Detect which cell encompasses the target text, then output its (X, Y) center coordinate. 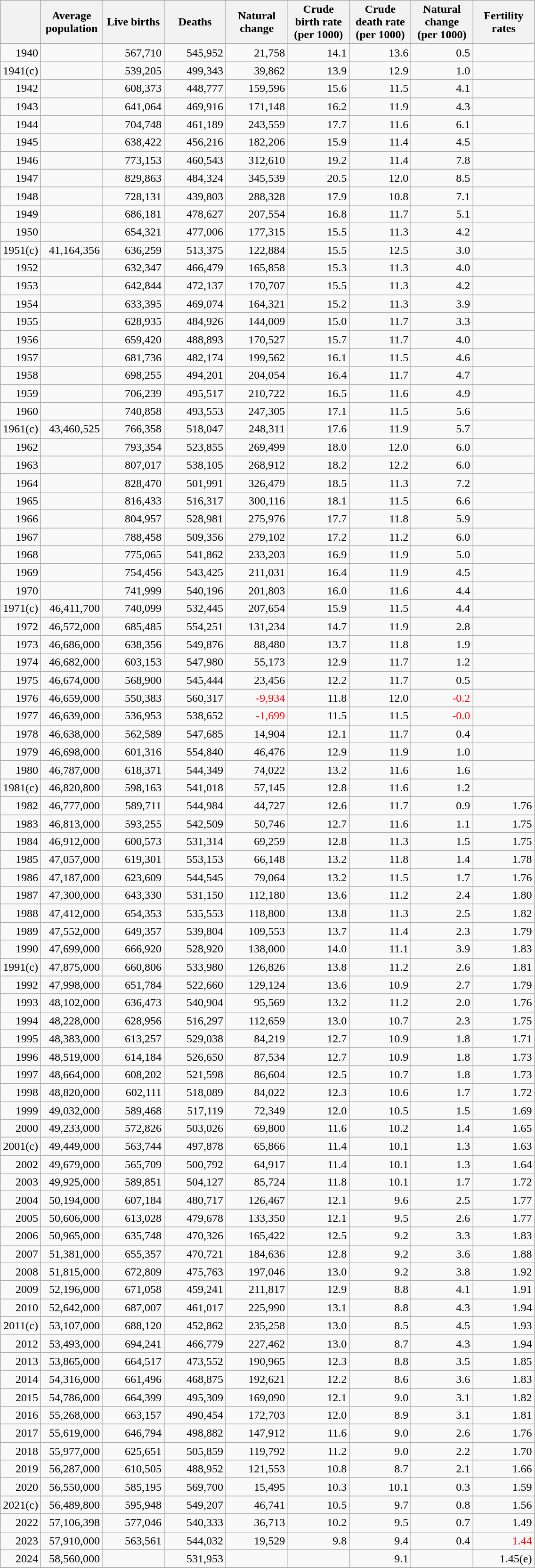
1.6 (442, 770)
1992 (21, 985)
207,654 (257, 609)
119,792 (257, 1451)
3.5 (442, 1361)
1968 (21, 555)
628,935 (134, 322)
828,470 (134, 483)
49,449,000 (72, 1146)
5.7 (442, 429)
39,862 (257, 71)
48,102,000 (72, 1003)
269,499 (257, 447)
248,311 (257, 429)
1960 (21, 411)
2018 (21, 1451)
490,454 (195, 1415)
547,685 (195, 734)
47,552,000 (72, 931)
623,609 (134, 877)
543,425 (195, 573)
607,184 (134, 1200)
529,038 (195, 1039)
182,206 (257, 142)
5.0 (442, 555)
Crude death rate (per 1000) (381, 22)
625,651 (134, 1451)
2019 (21, 1469)
540,196 (195, 591)
1966 (21, 519)
461,017 (195, 1308)
47,699,000 (72, 949)
565,709 (134, 1164)
131,234 (257, 626)
1971(c) (21, 609)
47,057,000 (72, 860)
1982 (21, 805)
1970 (21, 591)
5.1 (442, 214)
1993 (21, 1003)
544,984 (195, 805)
728,131 (134, 196)
686,181 (134, 214)
793,354 (134, 447)
1.93 (504, 1325)
544,545 (195, 877)
532,445 (195, 609)
88,480 (257, 644)
64,917 (257, 1164)
53,493,000 (72, 1343)
184,636 (257, 1254)
268,912 (257, 465)
14.7 (318, 626)
504,127 (195, 1182)
16.5 (318, 393)
46,686,000 (72, 644)
628,956 (134, 1021)
55,977,000 (72, 1451)
577,046 (134, 1523)
46,698,000 (72, 752)
1.70 (504, 1451)
1997 (21, 1074)
126,467 (257, 1200)
52,642,000 (72, 1308)
65,866 (257, 1146)
1995 (21, 1039)
568,900 (134, 680)
560,317 (195, 698)
46,813,000 (72, 824)
147,912 (257, 1433)
2007 (21, 1254)
Crude birth rate (per 1000) (318, 22)
473,552 (195, 1361)
247,305 (257, 411)
1973 (21, 644)
482,174 (195, 357)
1985 (21, 860)
603,153 (134, 662)
1.80 (504, 895)
523,855 (195, 447)
1988 (21, 913)
0.3 (442, 1487)
754,456 (134, 573)
545,952 (195, 53)
563,561 (134, 1541)
632,347 (134, 268)
46,411,700 (72, 609)
46,820,800 (72, 788)
1.63 (504, 1146)
48,664,000 (72, 1074)
57,910,000 (72, 1541)
636,473 (134, 1003)
122,884 (257, 250)
469,916 (195, 106)
87,534 (257, 1056)
50,194,000 (72, 1200)
72,349 (257, 1110)
46,741 (257, 1505)
459,241 (195, 1290)
-0.2 (442, 698)
49,925,000 (72, 1182)
190,965 (257, 1361)
2.1 (442, 1469)
466,479 (195, 268)
1958 (21, 375)
1.78 (504, 860)
211,817 (257, 1290)
345,539 (257, 178)
1.64 (504, 1164)
2009 (21, 1290)
1974 (21, 662)
2012 (21, 1343)
Live births (134, 22)
477,006 (195, 232)
766,358 (134, 429)
164,321 (257, 304)
53,107,000 (72, 1325)
18.5 (318, 483)
74,022 (257, 770)
1.49 (504, 1523)
550,383 (134, 698)
55,619,000 (72, 1433)
52,196,000 (72, 1290)
664,399 (134, 1397)
595,948 (134, 1505)
470,326 (195, 1236)
741,999 (134, 591)
2024 (21, 1559)
452,862 (195, 1325)
14,904 (257, 734)
85,724 (257, 1182)
3.8 (442, 1272)
16.1 (318, 357)
1977 (21, 716)
1.71 (504, 1039)
706,239 (134, 393)
593,255 (134, 824)
694,241 (134, 1343)
1986 (21, 877)
538,105 (195, 465)
533,980 (195, 967)
1944 (21, 124)
1956 (21, 340)
501,991 (195, 483)
1948 (21, 196)
498,882 (195, 1433)
1969 (21, 573)
554,251 (195, 626)
589,711 (134, 805)
608,202 (134, 1074)
641,064 (134, 106)
775,065 (134, 555)
589,851 (134, 1182)
86,604 (257, 1074)
1.9 (442, 644)
659,420 (134, 340)
9.1 (381, 1559)
165,422 (257, 1236)
17.6 (318, 429)
807,017 (134, 465)
15.6 (318, 89)
642,844 (134, 286)
9.4 (381, 1541)
55,268,000 (72, 1415)
1964 (21, 483)
0.8 (442, 1505)
46,682,000 (72, 662)
536,953 (134, 716)
2020 (21, 1487)
165,858 (257, 268)
572,826 (134, 1129)
129,124 (257, 985)
2004 (21, 1200)
2011(c) (21, 1325)
275,976 (257, 519)
16.9 (318, 555)
8.6 (381, 1379)
13.1 (318, 1308)
613,028 (134, 1218)
479,678 (195, 1218)
204,054 (257, 375)
1953 (21, 286)
499,343 (195, 71)
1941(c) (21, 71)
540,904 (195, 1003)
19,529 (257, 1541)
475,763 (195, 1272)
17.2 (318, 536)
619,301 (134, 860)
1.85 (504, 1361)
495,517 (195, 393)
488,893 (195, 340)
9.8 (318, 1541)
5.9 (442, 519)
56,287,000 (72, 1469)
448,777 (195, 89)
1963 (21, 465)
569,700 (195, 1487)
1.1 (442, 824)
671,058 (134, 1290)
13.9 (318, 71)
279,102 (257, 536)
469,074 (195, 304)
1943 (21, 106)
46,639,000 (72, 716)
614,184 (134, 1056)
1954 (21, 304)
478,627 (195, 214)
598,163 (134, 788)
470,721 (195, 1254)
46,787,000 (72, 770)
1967 (21, 536)
69,800 (257, 1129)
56,550,000 (72, 1487)
121,553 (257, 1469)
199,562 (257, 357)
646,794 (134, 1433)
539,804 (195, 931)
788,458 (134, 536)
Natural change (257, 22)
1981(c) (21, 788)
144,009 (257, 322)
2023 (21, 1541)
207,554 (257, 214)
567,710 (134, 53)
1990 (21, 949)
1979 (21, 752)
8.9 (381, 1415)
312,610 (257, 160)
509,356 (195, 536)
466,779 (195, 1343)
54,786,000 (72, 1397)
112,659 (257, 1021)
0.7 (442, 1523)
526,650 (195, 1056)
56,489,800 (72, 1505)
518,047 (195, 429)
1.44 (504, 1541)
46,674,000 (72, 680)
1980 (21, 770)
672,809 (134, 1272)
2.8 (442, 626)
2005 (21, 1218)
460,543 (195, 160)
1947 (21, 178)
18.2 (318, 465)
177,315 (257, 232)
4.6 (442, 357)
456,216 (195, 142)
589,468 (134, 1110)
46,659,000 (72, 698)
829,863 (134, 178)
545,444 (195, 680)
1.92 (504, 1272)
547,980 (195, 662)
53,865,000 (72, 1361)
610,505 (134, 1469)
326,479 (257, 483)
4.7 (442, 375)
1.65 (504, 1129)
36,713 (257, 1523)
46,572,000 (72, 626)
0.9 (442, 805)
439,803 (195, 196)
66,148 (257, 860)
227,462 (257, 1343)
172,703 (257, 1415)
1.91 (504, 1290)
538,652 (195, 716)
1.59 (504, 1487)
531,953 (195, 1559)
2001(c) (21, 1146)
233,203 (257, 555)
197,046 (257, 1272)
1951(c) (21, 250)
542,509 (195, 824)
636,259 (134, 250)
7.2 (442, 483)
2013 (21, 1361)
23,456 (257, 680)
585,195 (134, 1487)
41,164,356 (72, 250)
480,717 (195, 1200)
51,381,000 (72, 1254)
704,748 (134, 124)
531,150 (195, 895)
638,356 (134, 644)
816,433 (134, 501)
1987 (21, 895)
84,022 (257, 1092)
54,316,000 (72, 1379)
522,660 (195, 985)
1961(c) (21, 429)
10.6 (381, 1092)
159,596 (257, 89)
1996 (21, 1056)
1962 (21, 447)
170,707 (257, 286)
2.7 (442, 985)
1989 (21, 931)
47,187,000 (72, 877)
12.6 (318, 805)
516,317 (195, 501)
192,621 (257, 1379)
518,089 (195, 1092)
10.3 (318, 1487)
618,371 (134, 770)
544,032 (195, 1541)
685,485 (134, 626)
2.2 (442, 1451)
49,679,000 (72, 1164)
49,233,000 (72, 1129)
2017 (21, 1433)
562,589 (134, 734)
655,357 (134, 1254)
1983 (21, 824)
2.0 (442, 1003)
48,228,000 (72, 1021)
528,981 (195, 519)
1945 (21, 142)
47,412,000 (72, 913)
503,026 (195, 1129)
2021(c) (21, 1505)
2014 (21, 1379)
1.69 (504, 1110)
109,553 (257, 931)
44,727 (257, 805)
740,099 (134, 609)
698,255 (134, 375)
664,517 (134, 1361)
553,153 (195, 860)
48,519,000 (72, 1056)
773,153 (134, 160)
1952 (21, 268)
651,784 (134, 985)
740,858 (134, 411)
688,120 (134, 1325)
513,375 (195, 250)
500,792 (195, 1164)
138,000 (257, 949)
1999 (21, 1110)
484,926 (195, 322)
1.56 (504, 1505)
602,111 (134, 1092)
225,990 (257, 1308)
17.1 (318, 411)
539,205 (134, 71)
46,912,000 (72, 842)
528,920 (195, 949)
1965 (21, 501)
1.66 (504, 1469)
1978 (21, 734)
1976 (21, 698)
201,803 (257, 591)
517,119 (195, 1110)
531,314 (195, 842)
20.5 (318, 178)
1940 (21, 53)
50,606,000 (72, 1218)
18.1 (318, 501)
1942 (21, 89)
14.1 (318, 53)
50,965,000 (72, 1236)
521,598 (195, 1074)
488,952 (195, 1469)
601,316 (134, 752)
549,876 (195, 644)
660,806 (134, 967)
535,553 (195, 913)
Deaths (195, 22)
563,744 (134, 1146)
288,328 (257, 196)
Average population (72, 22)
608,373 (134, 89)
2.4 (442, 895)
1955 (21, 322)
-9,934 (257, 698)
2006 (21, 1236)
1959 (21, 393)
118,800 (257, 913)
1949 (21, 214)
505,859 (195, 1451)
1998 (21, 1092)
69,259 (257, 842)
51,815,000 (72, 1272)
55,173 (257, 662)
681,736 (134, 357)
Fertility rates (504, 22)
235,258 (257, 1325)
472,137 (195, 286)
15.0 (318, 322)
112,180 (257, 895)
11.1 (381, 949)
46,777,000 (72, 805)
18.0 (318, 447)
468,875 (195, 1379)
649,357 (134, 931)
516,297 (195, 1021)
21,758 (257, 53)
15.7 (318, 340)
9.6 (381, 1200)
-1,699 (257, 716)
1957 (21, 357)
1.88 (504, 1254)
15.3 (318, 268)
48,820,000 (72, 1092)
638,422 (134, 142)
666,920 (134, 949)
643,330 (134, 895)
544,349 (195, 770)
-0.0 (442, 716)
170,527 (257, 340)
2015 (21, 1397)
1994 (21, 1021)
2008 (21, 1272)
15,495 (257, 1487)
1.45(e) (504, 1559)
494,201 (195, 375)
5.6 (442, 411)
171,148 (257, 106)
541,862 (195, 555)
47,875,000 (72, 967)
1950 (21, 232)
2000 (21, 1129)
1972 (21, 626)
495,309 (195, 1397)
804,957 (134, 519)
2002 (21, 1164)
211,031 (257, 573)
47,300,000 (72, 895)
687,007 (134, 1308)
133,350 (257, 1218)
17.9 (318, 196)
554,840 (195, 752)
663,157 (134, 1415)
484,324 (195, 178)
613,257 (134, 1039)
2022 (21, 1523)
1991(c) (21, 967)
49,032,000 (72, 1110)
Natural change (per 1000) (442, 22)
50,746 (257, 824)
58,560,000 (72, 1559)
46,638,000 (72, 734)
15.2 (318, 304)
9.7 (381, 1505)
57,145 (257, 788)
84,219 (257, 1039)
2016 (21, 1415)
16.0 (318, 591)
57,106,398 (72, 1523)
95,569 (257, 1003)
47,998,000 (72, 985)
1984 (21, 842)
600,573 (134, 842)
4.9 (442, 393)
19.2 (318, 160)
635,748 (134, 1236)
6.1 (442, 124)
210,722 (257, 393)
7.1 (442, 196)
16.2 (318, 106)
549,207 (195, 1505)
654,321 (134, 232)
2010 (21, 1308)
541,018 (195, 788)
493,553 (195, 411)
2003 (21, 1182)
3.0 (442, 250)
126,826 (257, 967)
79,064 (257, 877)
16.8 (318, 214)
497,878 (195, 1146)
43,460,525 (72, 429)
1975 (21, 680)
6.6 (442, 501)
14.0 (318, 949)
654,353 (134, 913)
46,476 (257, 752)
169,090 (257, 1397)
633,395 (134, 304)
48,383,000 (72, 1039)
661,496 (134, 1379)
243,559 (257, 124)
1946 (21, 160)
7.8 (442, 160)
300,116 (257, 501)
540,333 (195, 1523)
461,189 (195, 124)
